Detect which cell encompasses the target text, then output its [X, Y] center coordinate. 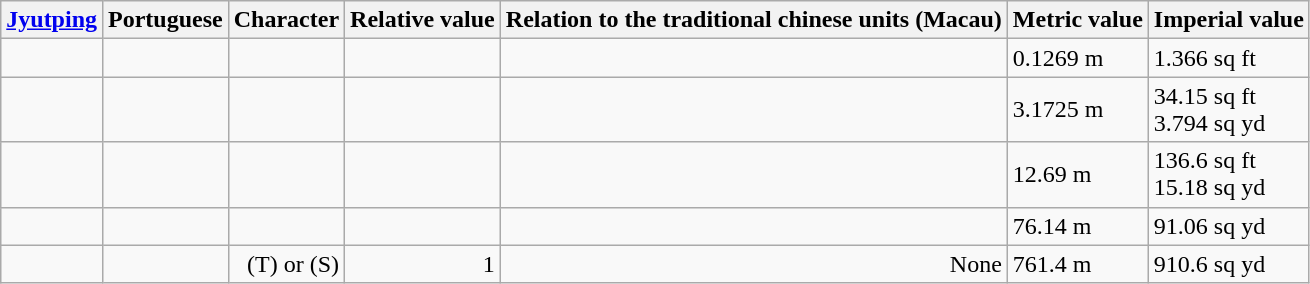
76.14 m [1078, 226]
(T) or (S) [286, 264]
136.6 sq ft15.18 sq yd [1228, 174]
Jyutping [52, 20]
761.4 m [1078, 264]
None [754, 264]
Imperial value [1228, 20]
3.1725 m [1078, 110]
Relation to the traditional chinese units (Macau) [754, 20]
Character [286, 20]
1.366 sq ft [1228, 58]
1 [423, 264]
91.06 sq yd [1228, 226]
34.15 sq ft3.794 sq yd [1228, 110]
0.1269 m [1078, 58]
Relative value [423, 20]
Metric value [1078, 20]
910.6 sq yd [1228, 264]
12.69 m [1078, 174]
Portuguese [166, 20]
